For the text-containing cell, return its midpoint in (x, y) coordinate format. 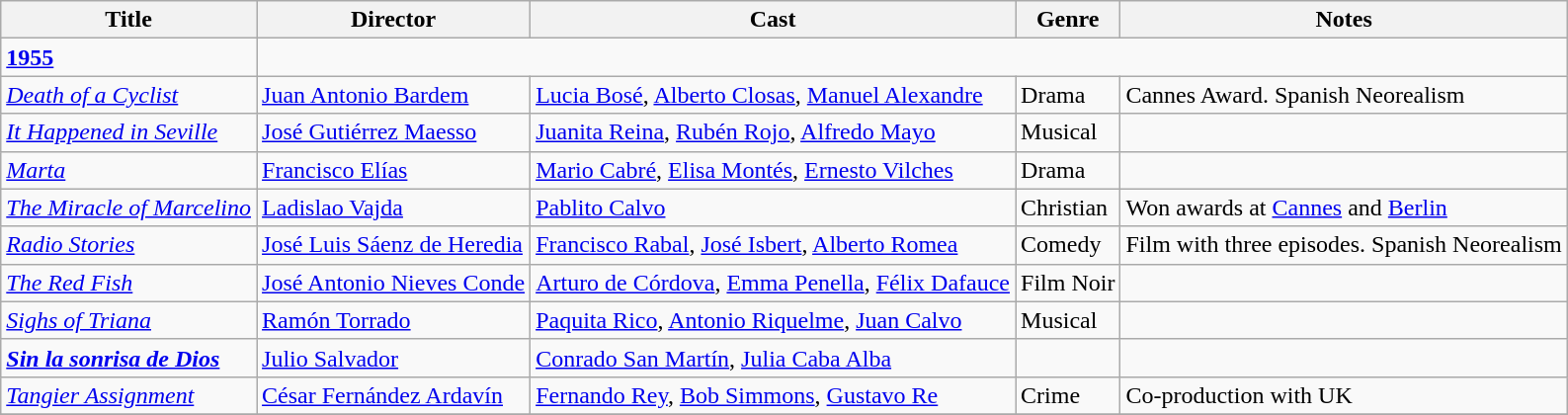
Radio Stories (128, 245)
Ramón Torrado (393, 320)
Crime (1068, 395)
Co-production with UK (1344, 395)
Julio Salvador (393, 358)
Title (128, 20)
Notes (1344, 20)
Pablito Calvo (773, 207)
Arturo de Córdova, Emma Penella, Félix Dafauce (773, 283)
Francisco Elías (393, 170)
Cannes Award. Spanish Neorealism (1344, 95)
Film with three episodes. Spanish Neorealism (1344, 245)
Fernando Rey, Bob Simmons, Gustavo Re (773, 395)
Tangier Assignment (128, 395)
Paquita Rico, Antonio Riquelme, Juan Calvo (773, 320)
Film Noir (1068, 283)
Director (393, 20)
Juanita Reina, Rubén Rojo, Alfredo Mayo (773, 132)
José Luis Sáenz de Heredia (393, 245)
César Fernández Ardavín (393, 395)
Marta (128, 170)
Sin la sonrisa de Dios (128, 358)
Christian (1068, 207)
Cast (773, 20)
Juan Antonio Bardem (393, 95)
Sighs of Triana (128, 320)
Francisco Rabal, José Isbert, Alberto Romea (773, 245)
José Gutiérrez Maesso (393, 132)
Ladislao Vajda (393, 207)
Genre (1068, 20)
José Antonio Nieves Conde (393, 283)
Won awards at Cannes and Berlin (1344, 207)
Lucia Bosé, Alberto Closas, Manuel Alexandre (773, 95)
The Miracle of Marcelino (128, 207)
Mario Cabré, Elisa Montés, Ernesto Vilches (773, 170)
It Happened in Seville (128, 132)
The Red Fish (128, 283)
Comedy (1068, 245)
Death of a Cyclist (128, 95)
Conrado San Martín, Julia Caba Alba (773, 358)
1955 (128, 57)
